Return the [x, y] coordinate for the center point of the cell that contains the specified text.  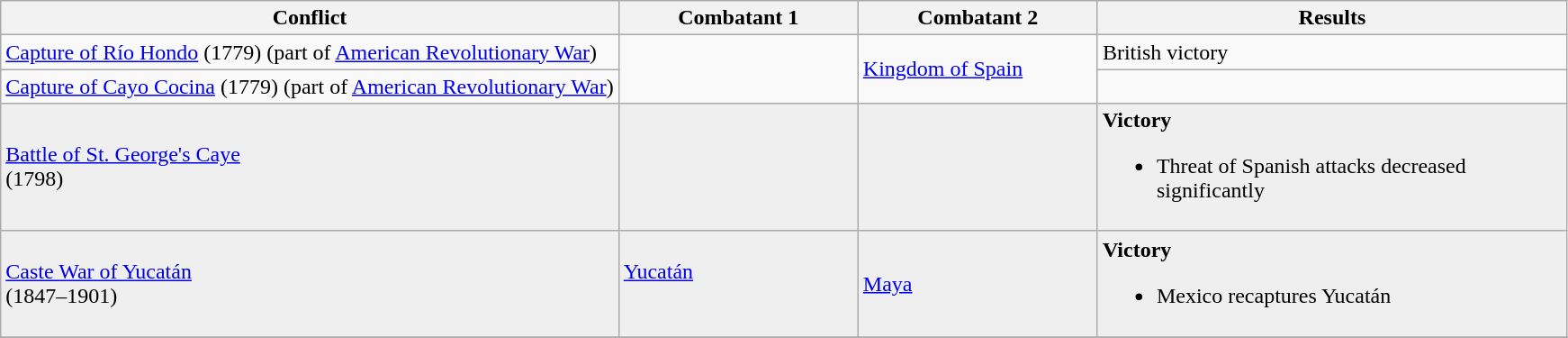
Kingdom of Spain [978, 69]
Combatant 2 [978, 18]
Battle of St. George's Caye(1798) [310, 167]
Maya [978, 283]
British victory [1332, 52]
Combatant 1 [738, 18]
Caste War of Yucatán(1847–1901) [310, 283]
VictoryThreat of Spanish attacks decreased significantly [1332, 167]
VictoryMexico recaptures Yucatán [1332, 283]
Results [1332, 18]
Capture of Río Hondo (1779) (part of American Revolutionary War) [310, 52]
Capture of Cayo Cocina (1779) (part of American Revolutionary War) [310, 87]
Yucatán [738, 283]
Conflict [310, 18]
